Determine the [x, y] coordinate at the center of the cell enclosing the given text.  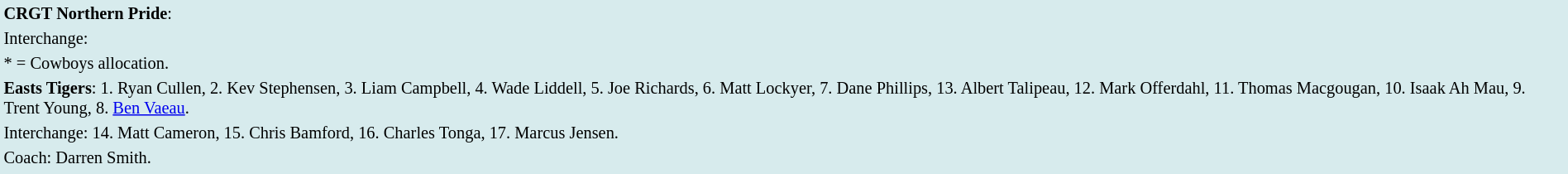
Coach: Darren Smith. [784, 157]
Interchange: 14. Matt Cameron, 15. Chris Bamford, 16. Charles Tonga, 17. Marcus Jensen. [784, 133]
* = Cowboys allocation. [784, 63]
Interchange: [784, 38]
CRGT Northern Pride: [784, 13]
